Identify which cell holds the provided text, then report its (x, y) central coordinate. 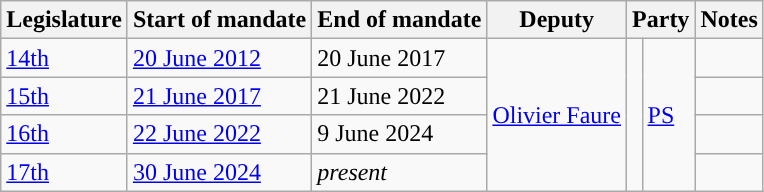
30 June 2024 (219, 172)
9 June 2024 (400, 134)
Start of mandate (219, 20)
Notes (729, 20)
14th (64, 58)
21 June 2022 (400, 96)
Olivier Faure (557, 115)
Party (661, 20)
PS (668, 115)
15th (64, 96)
20 June 2012 (219, 58)
Legislature (64, 20)
16th (64, 134)
21 June 2017 (219, 96)
17th (64, 172)
present (400, 172)
End of mandate (400, 20)
Deputy (557, 20)
22 June 2022 (219, 134)
20 June 2017 (400, 58)
